Output the [X, Y] coordinate of the center of the cell containing the given text.  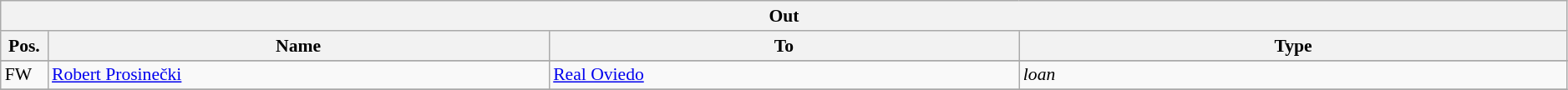
loan [1293, 75]
Robert Prosinečki [298, 75]
Real Oviedo [784, 75]
FW [24, 75]
Type [1293, 46]
Name [298, 46]
Out [784, 16]
Pos. [24, 46]
To [784, 46]
